Provide the [x, y] coordinate of the cell's center where the given text is located.  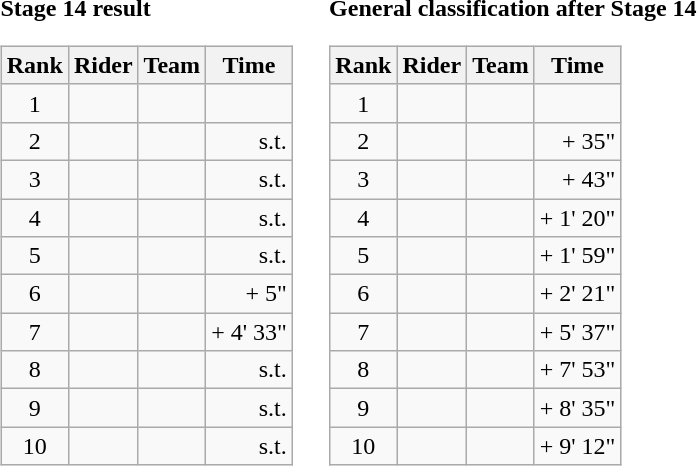
+ 8' 35" [578, 408]
+ 35" [578, 141]
+ 4' 33" [250, 332]
+ 7' 53" [578, 370]
+ 5" [250, 294]
+ 1' 59" [578, 256]
+ 9' 12" [578, 446]
+ 2' 21" [578, 294]
+ 43" [578, 179]
+ 5' 37" [578, 332]
+ 1' 20" [578, 217]
